Output the [X, Y] coordinate of the center of the cell containing the given text.  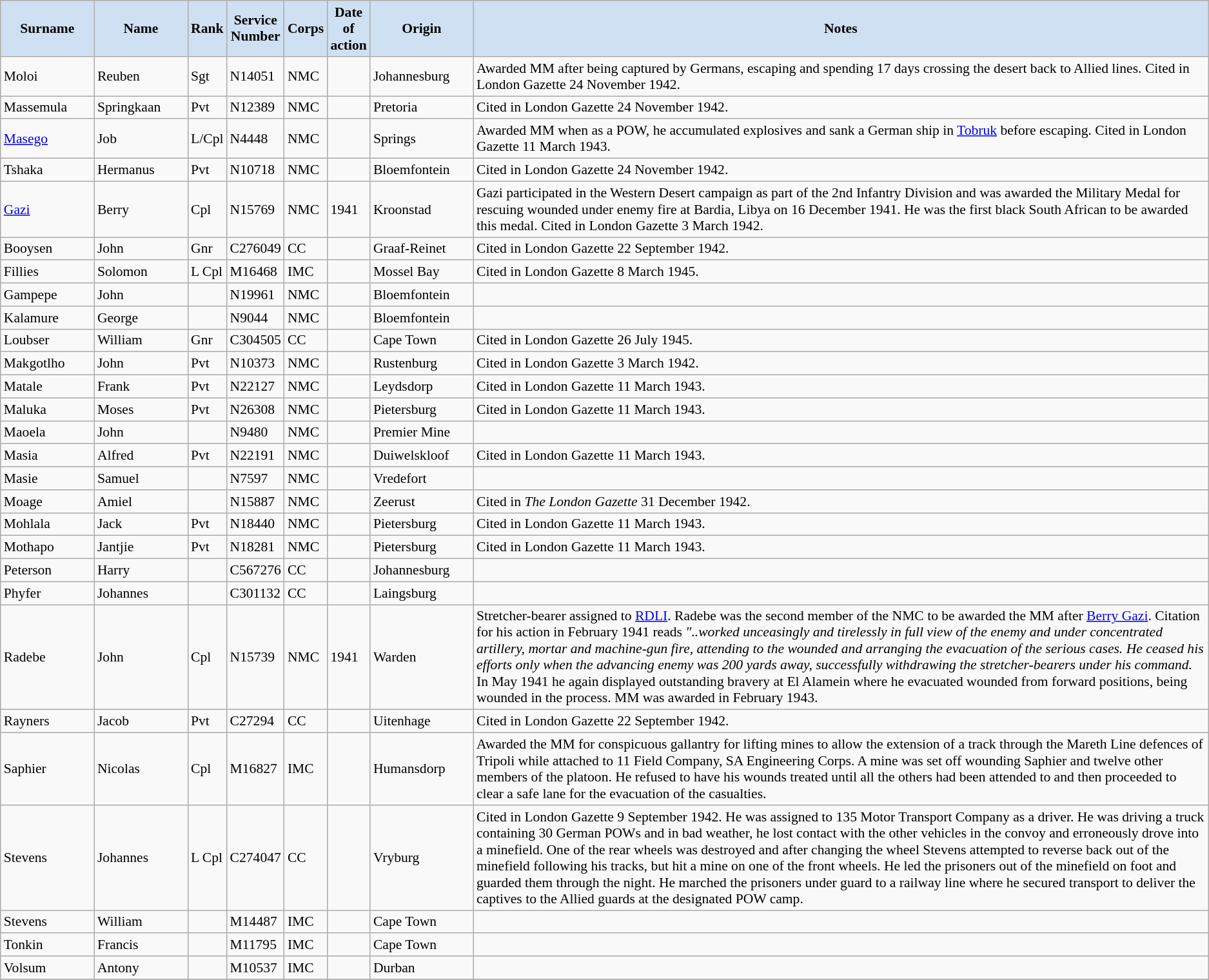
Surname [48, 28]
Jacob [141, 721]
N18440 [255, 524]
Awarded MM when as a POW, he accumulated explosives and sank a German ship in Tobruk before escaping. Cited in London Gazette 11 March 1943. [841, 139]
M10537 [255, 968]
Makgotlho [48, 364]
C274047 [255, 857]
Uitenhage [422, 721]
Service Number [255, 28]
M11795 [255, 945]
Mohlala [48, 524]
Phyfer [48, 593]
Springkaan [141, 108]
Maoela [48, 433]
Jantjie [141, 547]
Corps [306, 28]
Name [141, 28]
Gampepe [48, 295]
Solomon [141, 272]
Cited in The London Gazette 31 December 1942. [841, 502]
Notes [841, 28]
Zeerust [422, 502]
Francis [141, 945]
Duiwelskloof [422, 456]
L/Cpl [208, 139]
N10718 [255, 170]
N9044 [255, 318]
N18281 [255, 547]
M16827 [255, 769]
C567276 [255, 571]
Volsum [48, 968]
N12389 [255, 108]
Peterson [48, 571]
C27294 [255, 721]
Frank [141, 387]
N15887 [255, 502]
Radebe [48, 658]
N4448 [255, 139]
Pretoria [422, 108]
Moage [48, 502]
Warden [422, 658]
N10373 [255, 364]
Masego [48, 139]
Gazi [48, 209]
Date of action [348, 28]
Sgt [208, 76]
Premier Mine [422, 433]
Moloi [48, 76]
N14051 [255, 76]
Vredefort [422, 478]
Jack [141, 524]
Hermanus [141, 170]
Rustenburg [422, 364]
C304505 [255, 340]
Humansdorp [422, 769]
M14487 [255, 922]
Durban [422, 968]
Leydsdorp [422, 387]
Kroonstad [422, 209]
Maluka [48, 409]
Mossel Bay [422, 272]
Rank [208, 28]
Cited in London Gazette 26 July 1945. [841, 340]
Tshaka [48, 170]
Harry [141, 571]
Rayners [48, 721]
Matale [48, 387]
Kalamure [48, 318]
N15769 [255, 209]
N26308 [255, 409]
N22191 [255, 456]
Fillies [48, 272]
Amiel [141, 502]
Vryburg [422, 857]
N19961 [255, 295]
N9480 [255, 433]
Job [141, 139]
Cited in London Gazette 3 March 1942. [841, 364]
Cited in London Gazette 8 March 1945. [841, 272]
George [141, 318]
Antony [141, 968]
Graaf-Reinet [422, 249]
Masia [48, 456]
Tonkin [48, 945]
Berry [141, 209]
Booysen [48, 249]
Springs [422, 139]
C301132 [255, 593]
Laingsburg [422, 593]
Loubser [48, 340]
Origin [422, 28]
Masie [48, 478]
M16468 [255, 272]
Reuben [141, 76]
C276049 [255, 249]
N15739 [255, 658]
Samuel [141, 478]
Alfred [141, 456]
N22127 [255, 387]
Nicolas [141, 769]
Saphier [48, 769]
Mothapo [48, 547]
Massemula [48, 108]
N7597 [255, 478]
Moses [141, 409]
